For the text-containing cell, return its midpoint in [X, Y] coordinate format. 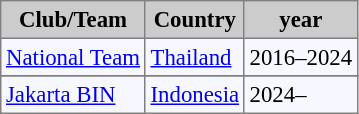
Indonesia [194, 95]
Country [194, 20]
year [300, 20]
Thailand [194, 57]
Club/Team [74, 20]
2016–2024 [300, 57]
Jakarta BIN [74, 95]
National Team [74, 57]
2024– [300, 95]
